Locate the cell with the specified text and output its (X, Y) center coordinate. 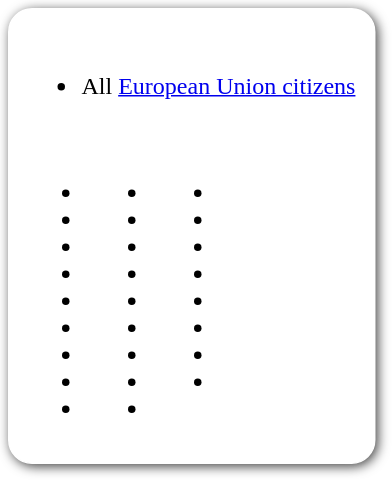
All European Union citizens (188, 236)
